From the cell containing the given text, extract its center point as (x, y) coordinate. 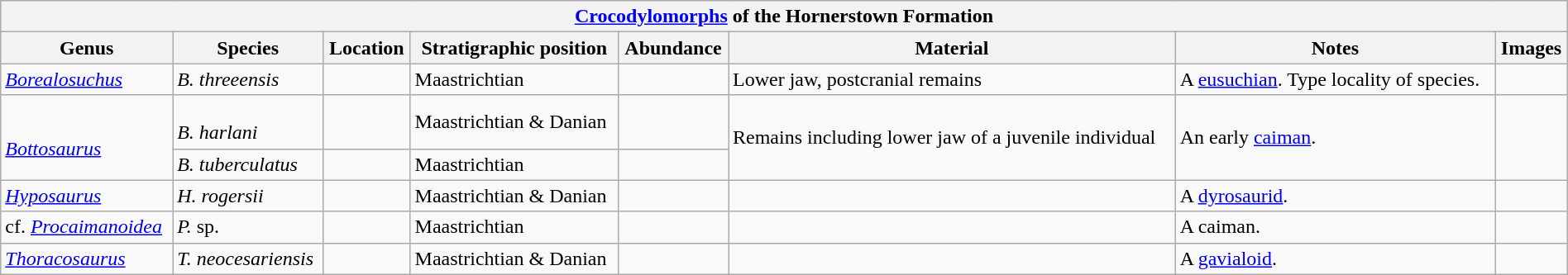
Lower jaw, postcranial remains (951, 79)
Abundance (673, 48)
H. rogersii (248, 196)
Crocodylomorphs of the Hornerstown Formation (784, 17)
Hyposaurus (87, 196)
Remains including lower jaw of a juvenile individual (951, 137)
An early caiman. (1335, 137)
Notes (1335, 48)
B. harlani (248, 122)
A eusuchian. Type locality of species. (1335, 79)
Thoracosaurus (87, 258)
Genus (87, 48)
B. threeensis (248, 79)
B. tuberculatus (248, 164)
Borealosuchus (87, 79)
A caiman. (1335, 227)
Species (248, 48)
Material (951, 48)
P. sp. (248, 227)
A dyrosaurid. (1335, 196)
A gavialoid. (1335, 258)
Stratigraphic position (514, 48)
Bottosaurus (87, 137)
T. neocesariensis (248, 258)
Images (1532, 48)
cf. Procaimanoidea (87, 227)
Location (367, 48)
